Scan for the cell matching the given text and deliver its (x, y) coordinate at center. 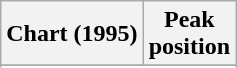
Peakposition (189, 34)
Chart (1995) (72, 34)
